Return (x, y) of the center of cell containing provided text 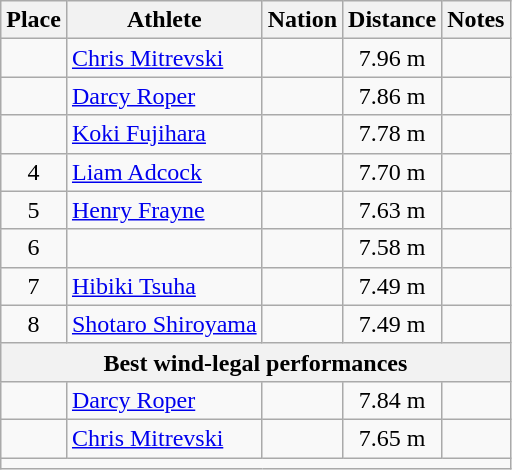
7.86 m (392, 96)
Place (34, 20)
Distance (392, 20)
7 (34, 286)
7.84 m (392, 400)
Liam Adcock (164, 172)
Hibiki Tsuha (164, 286)
7.70 m (392, 172)
Nation (302, 20)
Henry Frayne (164, 210)
Athlete (164, 20)
7.65 m (392, 438)
Shotaro Shiroyama (164, 324)
6 (34, 248)
Koki Fujihara (164, 134)
Best wind-legal performances (256, 362)
5 (34, 210)
7.96 m (392, 58)
7.58 m (392, 248)
7.78 m (392, 134)
7.63 m (392, 210)
8 (34, 324)
4 (34, 172)
Notes (476, 20)
